Output the [X, Y] coordinate of the center of the cell containing the given text.  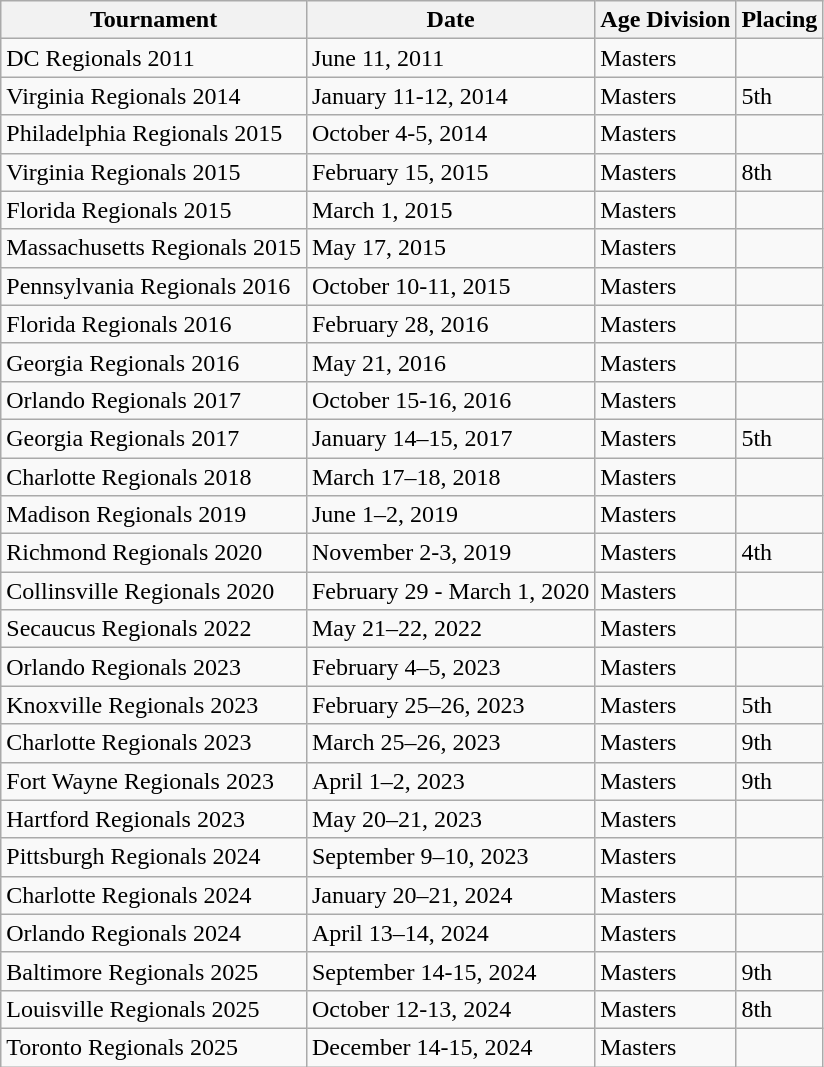
May 21, 2016 [450, 362]
June 1–2, 2019 [450, 515]
Collinsville Regionals 2020 [154, 591]
Georgia Regionals 2016 [154, 362]
February 28, 2016 [450, 324]
February 15, 2015 [450, 172]
September 9–10, 2023 [450, 857]
Florida Regionals 2016 [154, 324]
Baltimore Regionals 2025 [154, 971]
Virginia Regionals 2014 [154, 96]
January 14–15, 2017 [450, 438]
Orlando Regionals 2023 [154, 667]
May 21–22, 2022 [450, 629]
Placing [780, 20]
Charlotte Regionals 2024 [154, 895]
4th [780, 553]
October 12-13, 2024 [450, 1009]
Richmond Regionals 2020 [154, 553]
Age Division [666, 20]
Charlotte Regionals 2018 [154, 477]
Pittsburgh Regionals 2024 [154, 857]
Orlando Regionals 2017 [154, 400]
January 20–21, 2024 [450, 895]
May 17, 2015 [450, 248]
Charlotte Regionals 2023 [154, 743]
Louisville Regionals 2025 [154, 1009]
November 2-3, 2019 [450, 553]
June 11, 2011 [450, 58]
Florida Regionals 2015 [154, 210]
Virginia Regionals 2015 [154, 172]
Fort Wayne Regionals 2023 [154, 781]
Knoxville Regionals 2023 [154, 705]
September 14-15, 2024 [450, 971]
October 15-16, 2016 [450, 400]
Hartford Regionals 2023 [154, 819]
April 1–2, 2023 [450, 781]
April 13–14, 2024 [450, 933]
October 4-5, 2014 [450, 134]
Philadelphia Regionals 2015 [154, 134]
Orlando Regionals 2024 [154, 933]
Tournament [154, 20]
DC Regionals 2011 [154, 58]
Pennsylvania Regionals 2016 [154, 286]
March 25–26, 2023 [450, 743]
December 14-15, 2024 [450, 1047]
Georgia Regionals 2017 [154, 438]
February 25–26, 2023 [450, 705]
March 1, 2015 [450, 210]
May 20–21, 2023 [450, 819]
Date [450, 20]
January 11-12, 2014 [450, 96]
February 4–5, 2023 [450, 667]
Madison Regionals 2019 [154, 515]
Toronto Regionals 2025 [154, 1047]
March 17–18, 2018 [450, 477]
Massachusetts Regionals 2015 [154, 248]
October 10-11, 2015 [450, 286]
Secaucus Regionals 2022 [154, 629]
February 29 - March 1, 2020 [450, 591]
